Return [X, Y] of the center of cell containing provided text 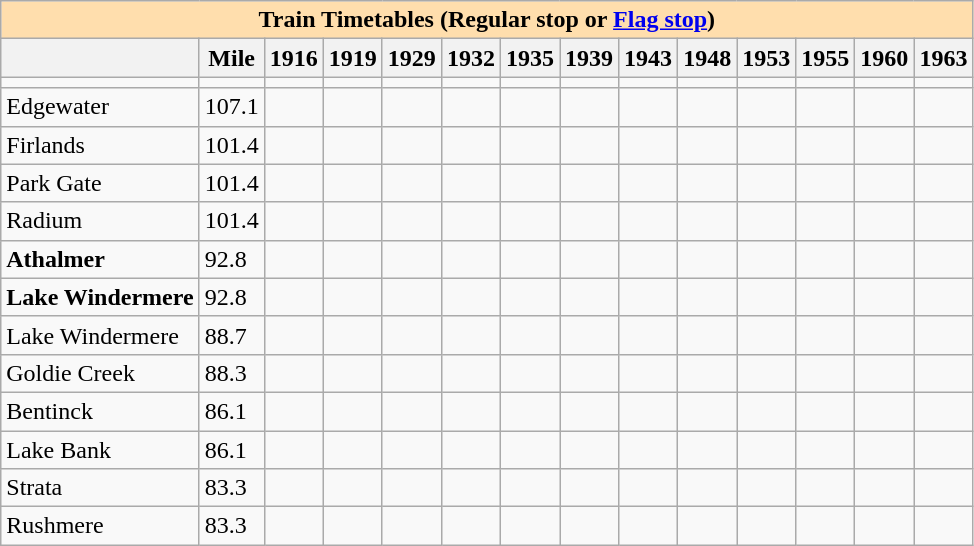
1939 [590, 58]
Goldie Creek [100, 373]
1943 [648, 58]
Firlands [100, 145]
88.3 [232, 373]
107.1 [232, 107]
Radium [100, 221]
Lake Bank [100, 449]
Bentinck [100, 411]
1960 [884, 58]
1948 [708, 58]
1916 [294, 58]
Athalmer [100, 259]
1935 [530, 58]
Rushmere [100, 526]
1932 [470, 58]
Strata [100, 488]
Edgewater [100, 107]
Mile [232, 58]
1953 [766, 58]
Park Gate [100, 183]
1929 [412, 58]
1955 [826, 58]
1919 [352, 58]
Train Timetables (Regular stop or Flag stop) [487, 20]
88.7 [232, 335]
1963 [944, 58]
